Pinpoint the cell where the given text exists, returning its [X, Y] midpoint coordinate. 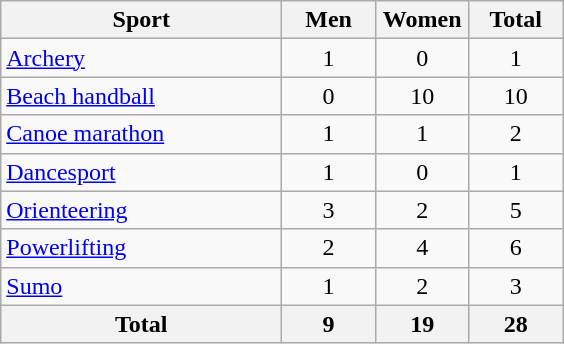
19 [422, 324]
Archery [142, 58]
Women [422, 20]
Canoe marathon [142, 134]
Beach handball [142, 96]
6 [516, 248]
Dancesport [142, 172]
28 [516, 324]
Orienteering [142, 210]
5 [516, 210]
Sumo [142, 286]
Sport [142, 20]
Powerlifting [142, 248]
4 [422, 248]
Men [329, 20]
9 [329, 324]
